For the text-containing cell, return its midpoint in [x, y] coordinate format. 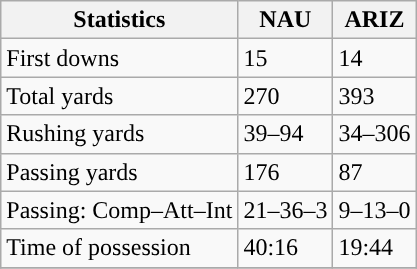
Statistics [120, 20]
14 [374, 58]
15 [286, 58]
9–13–0 [374, 210]
34–306 [374, 134]
ARIZ [374, 20]
First downs [120, 58]
270 [286, 96]
Passing yards [120, 172]
NAU [286, 20]
Total yards [120, 96]
393 [374, 96]
176 [286, 172]
21–36–3 [286, 210]
39–94 [286, 134]
Time of possession [120, 248]
Rushing yards [120, 134]
40:16 [286, 248]
19:44 [374, 248]
87 [374, 172]
Passing: Comp–Att–Int [120, 210]
